From the cell containing the given text, extract its center point as [x, y] coordinate. 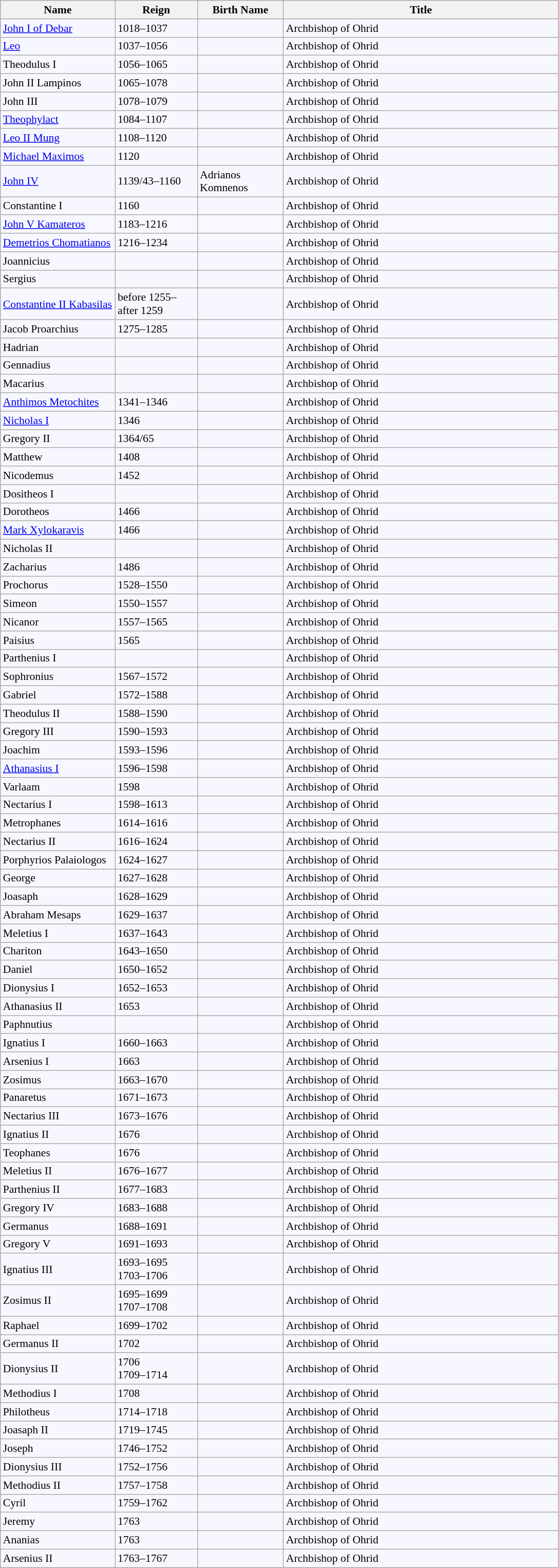
1746–1752 [156, 1449]
Zosimus II [58, 1300]
Nicholas I [58, 420]
Daniel [58, 970]
1557–1565 [156, 622]
Germanus II [58, 1344]
Cyril [58, 1503]
1650–1652 [156, 970]
1671–1673 [156, 1098]
1216–1234 [156, 243]
Dorotheos [58, 512]
1673–1676 [156, 1116]
Constantine I [58, 206]
Athanasius II [58, 1006]
George [58, 878]
Leo [58, 46]
Teophanes [58, 1153]
Gabriel [58, 695]
1341–1346 [156, 402]
Demetrios Chomatianos [58, 243]
Birth Name [240, 10]
1598 [156, 787]
Ignatius II [58, 1135]
Parthenius I [58, 658]
Porphyrios Palaiologos [58, 860]
Title [421, 10]
Gennadius [58, 365]
Joasaph II [58, 1430]
1590–1593 [156, 732]
1653 [156, 1006]
Mark Xylokaravis [58, 530]
Jeremy [58, 1522]
1364/65 [156, 439]
1598–1613 [156, 805]
1183–1216 [156, 225]
1719–1745 [156, 1430]
1759–1762 [156, 1503]
1588–1590 [156, 713]
Joseph [58, 1449]
John III [58, 101]
Sophronius [58, 677]
Nicanor [58, 622]
1056–1065 [156, 65]
1078–1079 [156, 101]
Jacob Proarchius [58, 329]
Anthimos Metochites [58, 402]
Ignatius III [58, 1269]
Prochorus [58, 585]
1065–1078 [156, 83]
1084–1107 [156, 120]
Zosimus [58, 1080]
Gregory V [58, 1244]
Parthenius II [58, 1190]
1018–1037 [156, 28]
1528–1550 [156, 585]
Joachim [58, 750]
1275–1285 [156, 329]
Ignatius I [58, 1043]
Nicodemus [58, 475]
Ananias [58, 1540]
1677–1683 [156, 1190]
Gregory III [58, 732]
Abraham Mesaps [58, 915]
1614–1616 [156, 823]
1120 [156, 156]
1702 [156, 1344]
Dionysius III [58, 1467]
Arsenius II [58, 1558]
1757–1758 [156, 1485]
Michael Maximos [58, 156]
1593–1596 [156, 750]
Joannicius [58, 261]
Athanasius I [58, 768]
Leo II Mung [58, 138]
Theodulus I [58, 65]
Nectarius I [58, 805]
1663–1670 [156, 1080]
before 1255–after 1259 [156, 304]
Matthew [58, 457]
1550–1557 [156, 604]
1763–1767 [156, 1558]
Reign [156, 10]
Chariton [58, 951]
1637–1643 [156, 933]
1596–1598 [156, 768]
1695–16991707–1708 [156, 1300]
1108–1120 [156, 138]
Dionysius I [58, 988]
Gregory IV [58, 1208]
1346 [156, 420]
Metrophanes [58, 823]
1708 [156, 1394]
1567–1572 [156, 677]
1676–1677 [156, 1171]
1486 [156, 567]
Germanus [58, 1226]
1139/43–1160 [156, 181]
Macarius [58, 384]
John IV [58, 181]
1752–1756 [156, 1467]
1660–1663 [156, 1043]
1643–1650 [156, 951]
Meletius I [58, 933]
1408 [156, 457]
1699–1702 [156, 1325]
Meletius II [58, 1171]
1688–1691 [156, 1226]
Theophylact [58, 120]
Simeon [58, 604]
1693–16951703–1706 [156, 1269]
John I of Debar [58, 28]
Methodius II [58, 1485]
1565 [156, 640]
1628–1629 [156, 897]
1616–1624 [156, 842]
Dositheos I [58, 494]
Panaretus [58, 1098]
Adrianos Komnenos [240, 181]
1714–1718 [156, 1412]
Raphael [58, 1325]
17061709–1714 [156, 1369]
Philotheus [58, 1412]
Nectarius III [58, 1116]
1452 [156, 475]
Sergius [58, 279]
Arsenius I [58, 1061]
Constantine II Kabasilas [58, 304]
Nicholas II [58, 549]
Zacharius [58, 567]
Paisius [58, 640]
Nectarius II [58, 842]
1627–1628 [156, 878]
Theodulus II [58, 713]
John II Lampinos [58, 83]
1160 [156, 206]
Joasaph [58, 897]
Gregory II [58, 439]
1683–1688 [156, 1208]
1037–1056 [156, 46]
1691–1693 [156, 1244]
Methodius I [58, 1394]
Varlaam [58, 787]
1629–1637 [156, 915]
1652–1653 [156, 988]
1663 [156, 1061]
1572–1588 [156, 695]
John V Kamateros [58, 225]
Hadrian [58, 347]
Name [58, 10]
Dionysius II [58, 1369]
1624–1627 [156, 860]
Paphnutius [58, 1025]
